Identify which cell holds the provided text, then report its [x, y] central coordinate. 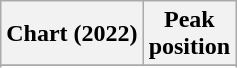
Peakposition [189, 34]
Chart (2022) [72, 34]
